Extract the [x, y] coordinate from the center of the cell holding the provided text.  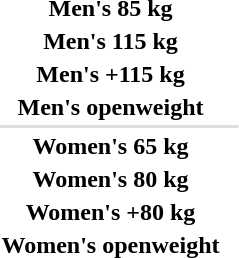
Women's 80 kg [110, 179]
Men's +115 kg [110, 74]
Women's +80 kg [110, 212]
Men's openweight [110, 107]
Women's 65 kg [110, 146]
Men's 115 kg [110, 41]
